Capture the cell that displays the provided text and extract its [X, Y] central coordinate. 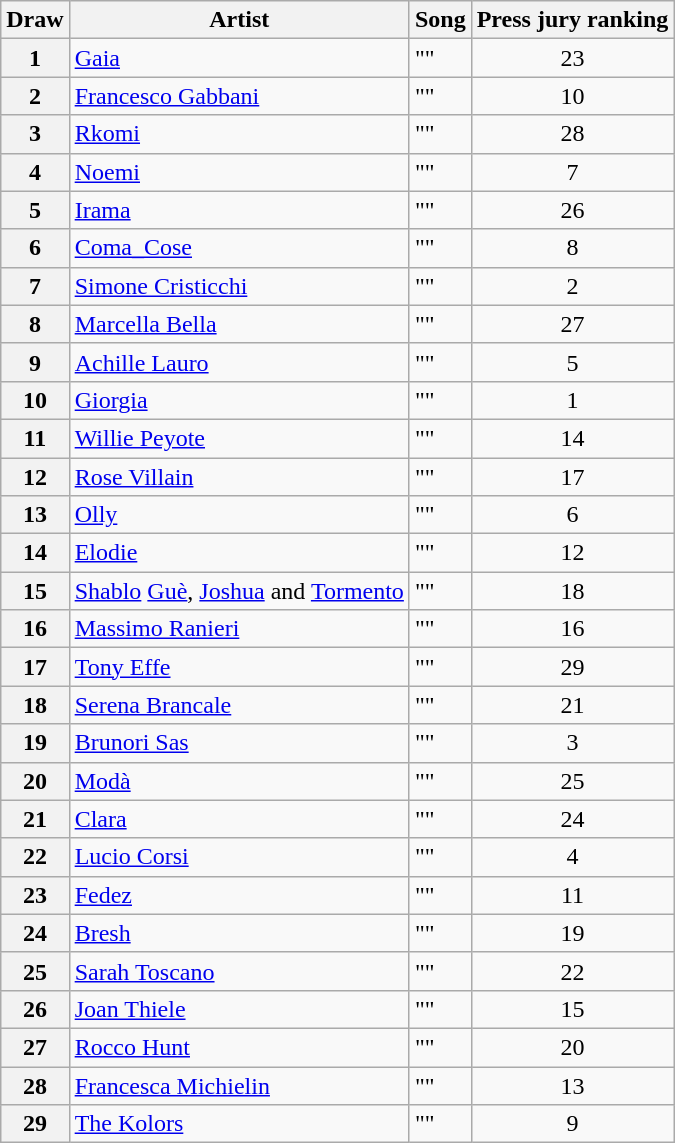
Willie Peyote [239, 438]
Coma_Cose [239, 248]
Press jury ranking [572, 20]
Fedez [239, 895]
Marcella Bella [239, 324]
Modà [239, 781]
The Kolors [239, 1124]
Draw [35, 20]
Sarah Toscano [239, 971]
Achille Lauro [239, 362]
Gaia [239, 58]
Brunori Sas [239, 743]
Olly [239, 515]
Irama [239, 210]
Elodie [239, 553]
Bresh [239, 933]
Francesco Gabbani [239, 96]
Shablo Guè, Joshua and Tormento [239, 591]
Francesca Michielin [239, 1085]
Noemi [239, 172]
Lucio Corsi [239, 857]
Clara [239, 819]
Tony Effe [239, 667]
Rose Villain [239, 477]
Rocco Hunt [239, 1047]
Massimo Ranieri [239, 629]
Song [440, 20]
Simone Cristicchi [239, 286]
Joan Thiele [239, 1009]
Giorgia [239, 400]
Rkomi [239, 134]
Artist [239, 20]
Serena Brancale [239, 705]
